Find where the given text appears and provide that cell's center as [X, Y] coordinate. 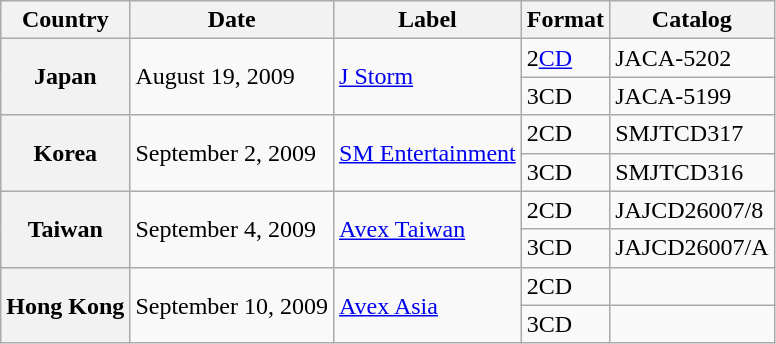
JACA-5199 [692, 96]
September 2, 2009 [232, 153]
September 4, 2009 [232, 229]
JACA-5202 [692, 58]
SMJTCD316 [692, 172]
August 19, 2009 [232, 77]
Avex Asia [428, 305]
J Storm [428, 77]
SM Entertainment [428, 153]
Date [232, 20]
JAJCD26007/A [692, 248]
Japan [66, 77]
Taiwan [66, 229]
SMJTCD317 [692, 134]
Korea [66, 153]
Hong Kong [66, 305]
September 10, 2009 [232, 305]
Label [428, 20]
Avex Taiwan [428, 229]
Format [565, 20]
Country [66, 20]
JAJCD26007/8 [692, 210]
Catalog [692, 20]
